Capture the cell that displays the provided text and extract its (x, y) central coordinate. 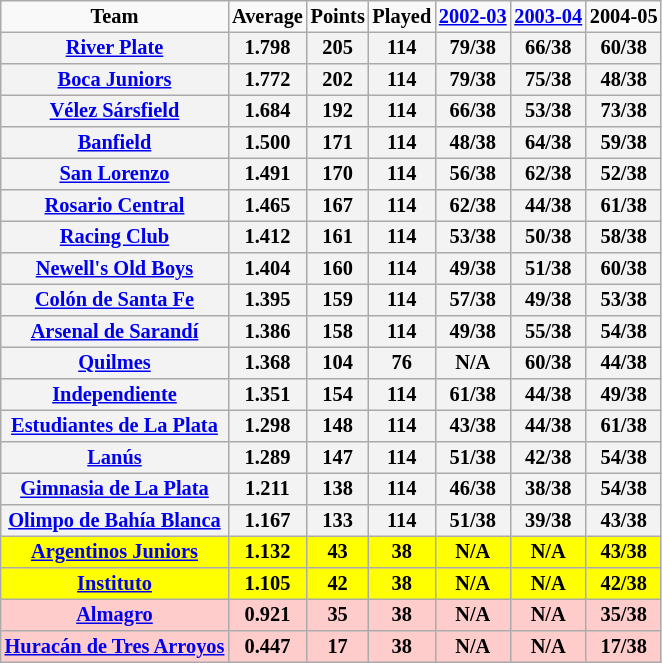
154 (338, 395)
0.921 (267, 615)
202 (338, 80)
Independiente (114, 395)
Played (402, 17)
1.105 (267, 584)
171 (338, 143)
17 (338, 647)
1.132 (267, 552)
17/38 (624, 647)
1.412 (267, 237)
42 (338, 584)
River Plate (114, 48)
1.500 (267, 143)
35 (338, 615)
192 (338, 111)
38/38 (548, 489)
Instituto (114, 584)
1.211 (267, 489)
Average (267, 17)
Boca Juniors (114, 80)
Quilmes (114, 363)
1.368 (267, 363)
Team (114, 17)
Almagro (114, 615)
167 (338, 206)
1.798 (267, 48)
205 (338, 48)
Gimnasia de La Plata (114, 489)
76 (402, 363)
104 (338, 363)
Olimpo de Bahía Blanca (114, 521)
1.298 (267, 426)
159 (338, 300)
75/38 (548, 80)
1.395 (267, 300)
160 (338, 269)
133 (338, 521)
Huracán de Tres Arroyos (114, 647)
170 (338, 174)
73/38 (624, 111)
San Lorenzo (114, 174)
Racing Club (114, 237)
56/38 (472, 174)
50/38 (548, 237)
148 (338, 426)
1.351 (267, 395)
1.404 (267, 269)
Estudiantes de La Plata (114, 426)
55/38 (548, 332)
Vélez Sársfield (114, 111)
Lanús (114, 458)
1.289 (267, 458)
52/38 (624, 174)
138 (338, 489)
Points (338, 17)
2002-03 (472, 17)
1.491 (267, 174)
64/38 (548, 143)
43 (338, 552)
161 (338, 237)
2003-04 (548, 17)
1.386 (267, 332)
58/38 (624, 237)
147 (338, 458)
0.447 (267, 647)
Argentinos Juniors (114, 552)
Colón de Santa Fe (114, 300)
46/38 (472, 489)
1.465 (267, 206)
2004-05 (624, 17)
1.167 (267, 521)
Banfield (114, 143)
Arsenal de Sarandí (114, 332)
39/38 (548, 521)
59/38 (624, 143)
57/38 (472, 300)
1.684 (267, 111)
Newell's Old Boys (114, 269)
Rosario Central (114, 206)
1.772 (267, 80)
158 (338, 332)
35/38 (624, 615)
